Detect which cell encompasses the target text, then output its [X, Y] center coordinate. 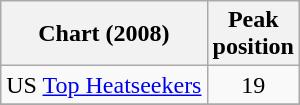
19 [253, 85]
Chart (2008) [104, 34]
US Top Heatseekers [104, 85]
Peakposition [253, 34]
